Detect which cell encompasses the target text, then output its [x, y] center coordinate. 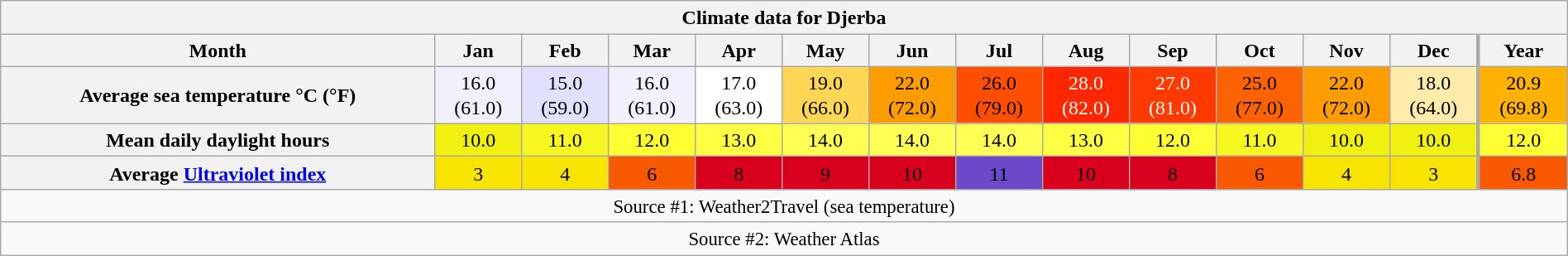
Source #1: Weather2Travel (sea temperature) [784, 205]
Jun [913, 51]
Jan [478, 51]
26.0(79.0) [999, 94]
Average Ultraviolet index [218, 173]
18.0(64.0) [1434, 94]
Mean daily daylight hours [218, 140]
Oct [1260, 51]
Month [218, 51]
9 [825, 173]
20.9(69.8) [1523, 94]
17.0(63.0) [739, 94]
Year [1523, 51]
Feb [566, 51]
Dec [1434, 51]
25.0(77.0) [1260, 94]
11 [999, 173]
19.0(66.0) [825, 94]
Climate data for Djerba [784, 17]
Apr [739, 51]
28.0(82.0) [1087, 94]
May [825, 51]
Nov [1346, 51]
15.0(59.0) [566, 94]
27.0(81.0) [1173, 94]
Jul [999, 51]
Average sea temperature °C (°F) [218, 94]
Mar [652, 51]
Source #2: Weather Atlas [784, 239]
Aug [1087, 51]
6.8 [1523, 173]
Sep [1173, 51]
